Capture the cell that displays the provided text and extract its (x, y) central coordinate. 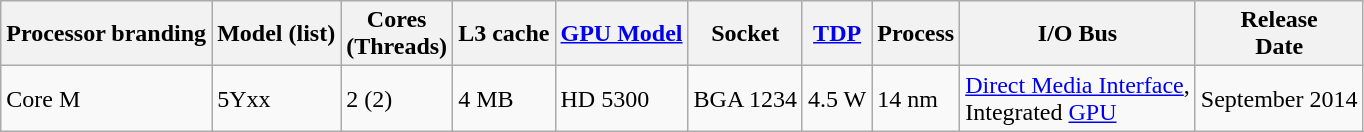
Process (916, 34)
4 MB (504, 98)
2 (2) (397, 98)
5Yxx (276, 98)
Direct Media Interface,Integrated GPU (1078, 98)
TDP (836, 34)
L3 cache (504, 34)
14 nm (916, 98)
BGA 1234 (745, 98)
GPU Model (622, 34)
I/O Bus (1078, 34)
4.5 W (836, 98)
Cores (Threads) (397, 34)
HD 5300 (622, 98)
Model (list) (276, 34)
Core M (106, 98)
ReleaseDate (1279, 34)
September 2014 (1279, 98)
Socket (745, 34)
Processor branding (106, 34)
